From the cell containing the given text, extract its center point as (x, y) coordinate. 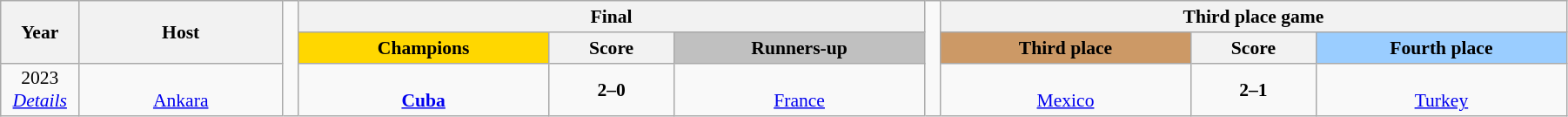
Year (40, 31)
Ankara (181, 89)
Cuba (424, 89)
2–0 (612, 89)
Champions (424, 48)
Third place (1066, 48)
Fourth place (1441, 48)
Final (612, 17)
2023Details (40, 89)
Mexico (1066, 89)
Runners-up (800, 48)
France (800, 89)
Turkey (1441, 89)
2–1 (1253, 89)
Third place game (1254, 17)
Host (181, 31)
